Scan for the cell matching the given text and deliver its (X, Y) coordinate at center. 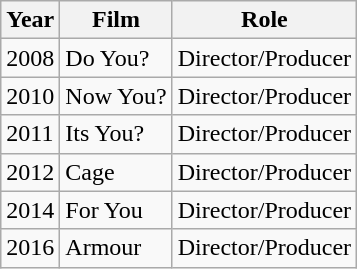
Its You? (116, 134)
Role (264, 20)
Cage (116, 172)
2010 (30, 96)
Do You? (116, 58)
For You (116, 210)
Film (116, 20)
2016 (30, 248)
2014 (30, 210)
2008 (30, 58)
2012 (30, 172)
Year (30, 20)
Armour (116, 248)
Now You? (116, 96)
2011 (30, 134)
